Determine the (x, y) coordinate at the center of the cell enclosing the given text.  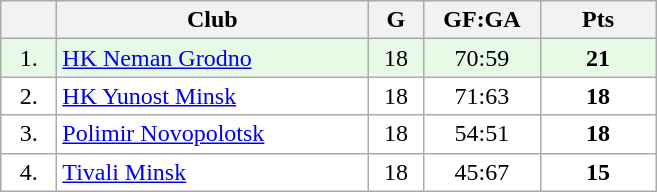
HK Yunost Minsk (212, 96)
54:51 (482, 134)
Polimir Novopolotsk (212, 134)
GF:GA (482, 20)
71:63 (482, 96)
HK Neman Grodno (212, 58)
Club (212, 20)
15 (598, 172)
2. (29, 96)
4. (29, 172)
3. (29, 134)
G (396, 20)
45:67 (482, 172)
Tivali Minsk (212, 172)
1. (29, 58)
70:59 (482, 58)
Pts (598, 20)
21 (598, 58)
